Output the (x, y) coordinate of the center of the cell containing the given text.  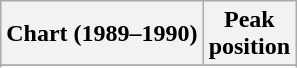
Peakposition (249, 34)
Chart (1989–1990) (102, 34)
